Extract the [X, Y] coordinate from the center of the cell holding the provided text.  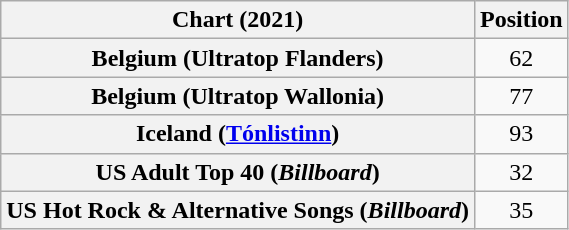
Belgium (Ultratop Wallonia) [238, 96]
Iceland (Tónlistinn) [238, 134]
Position [521, 20]
77 [521, 96]
32 [521, 172]
US Hot Rock & Alternative Songs (Billboard) [238, 210]
Chart (2021) [238, 20]
93 [521, 134]
62 [521, 58]
35 [521, 210]
US Adult Top 40 (Billboard) [238, 172]
Belgium (Ultratop Flanders) [238, 58]
